Return the [x, y] coordinate for the center point of the cell that contains the specified text.  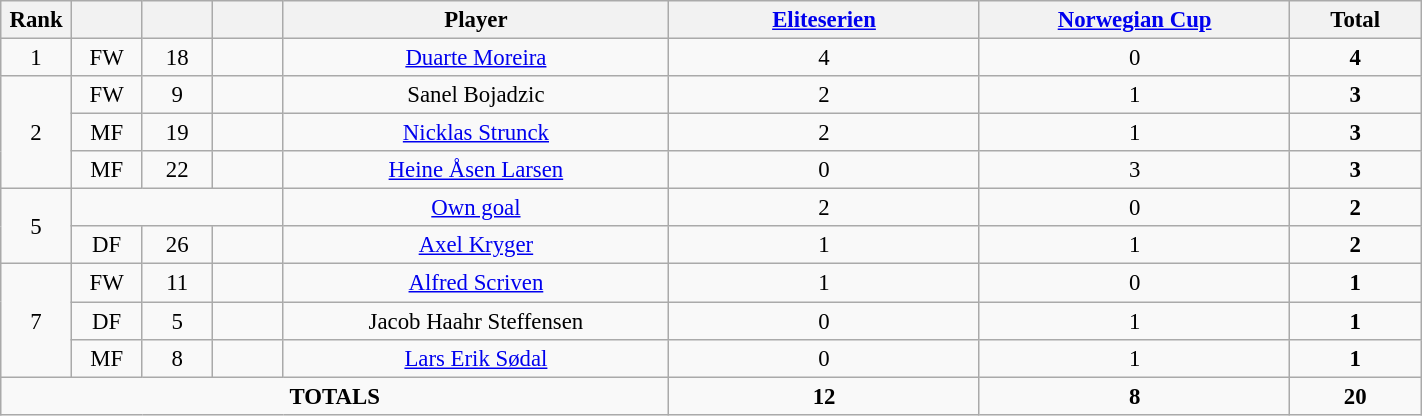
Rank [36, 20]
Duarte Moreira [476, 58]
Lars Erik Sødal [476, 358]
Alfred Scriven [476, 283]
Player [476, 20]
Heine Åsen Larsen [476, 170]
Sanel Bojadzic [476, 95]
Norwegian Cup [1134, 20]
Total [1356, 20]
12 [824, 396]
26 [178, 245]
22 [178, 170]
TOTALS [335, 396]
18 [178, 58]
11 [178, 283]
9 [178, 95]
Jacob Haahr Steffensen [476, 321]
19 [178, 133]
Nicklas Strunck [476, 133]
Own goal [476, 208]
20 [1356, 396]
Axel Kryger [476, 245]
Eliteserien [824, 20]
7 [36, 320]
